Find where the given text appears and provide that cell's center as [x, y] coordinate. 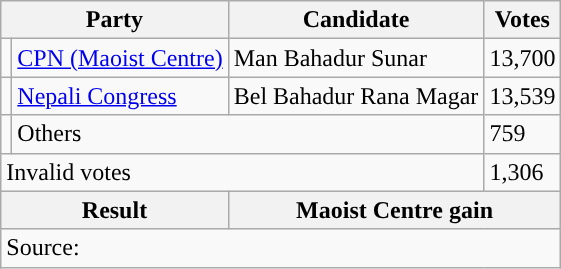
Candidate [356, 20]
Source: [281, 248]
13,539 [522, 96]
Result [114, 210]
13,700 [522, 58]
759 [522, 134]
Man Bahadur Sunar [356, 58]
Bel Bahadur Rana Magar [356, 96]
Others [248, 134]
1,306 [522, 172]
Party [114, 20]
CPN (Maoist Centre) [120, 58]
Nepali Congress [120, 96]
Maoist Centre gain [394, 210]
Invalid votes [242, 172]
Votes [522, 20]
